Identify which cell holds the provided text, then report its [x, y] central coordinate. 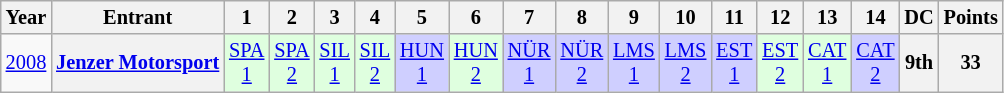
33 [971, 63]
9th [918, 63]
CAT1 [827, 63]
LMS1 [634, 63]
7 [530, 17]
HUN2 [476, 63]
2 [292, 17]
Jenzer Motorsport [138, 63]
12 [780, 17]
EST2 [780, 63]
SPA2 [292, 63]
SIL2 [375, 63]
6 [476, 17]
EST1 [734, 63]
SIL1 [335, 63]
10 [686, 17]
Points [971, 17]
1 [246, 17]
4 [375, 17]
2008 [26, 63]
DC [918, 17]
SPA1 [246, 63]
8 [582, 17]
9 [634, 17]
5 [422, 17]
11 [734, 17]
14 [875, 17]
Entrant [138, 17]
LMS2 [686, 63]
CAT2 [875, 63]
NÜR2 [582, 63]
Year [26, 17]
HUN1 [422, 63]
NÜR1 [530, 63]
13 [827, 17]
3 [335, 17]
